Pinpoint the cell where the given text exists, returning its (x, y) midpoint coordinate. 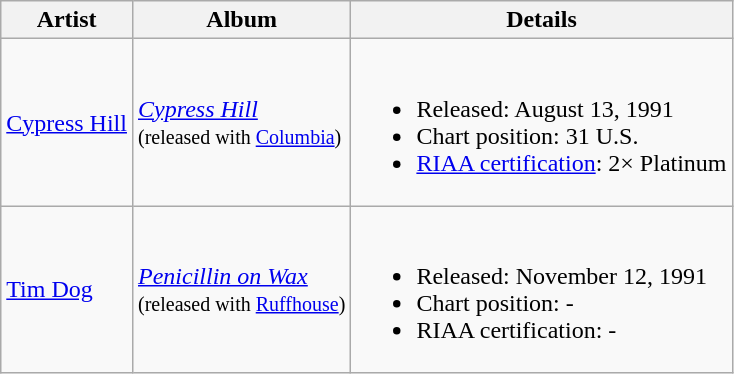
Album (241, 20)
Released: August 13, 1991Chart position: 31 U.S.RIAA certification: 2× Platinum (542, 122)
Details (542, 20)
Artist (67, 20)
Tim Dog (67, 290)
Penicillin on Wax(released with Ruffhouse) (241, 290)
Released: November 12, 1991Chart position: -RIAA certification: - (542, 290)
Cypress Hill(released with Columbia) (241, 122)
Cypress Hill (67, 122)
